Output the [x, y] coordinate of the center of the cell containing the given text.  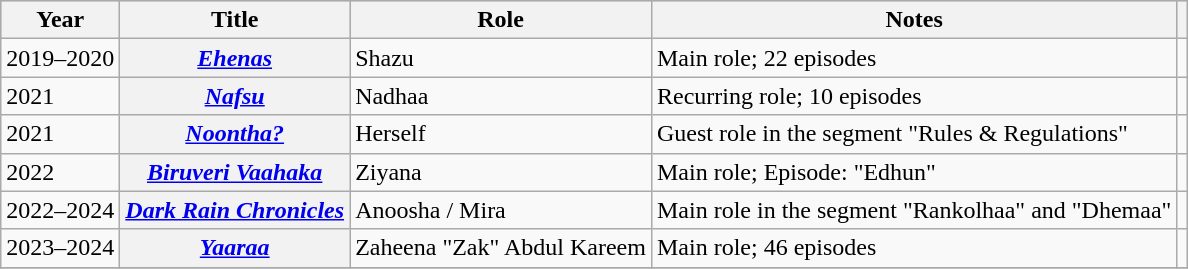
Biruveri Vaahaka [235, 172]
Main role; 22 episodes [914, 58]
2022 [60, 172]
2019–2020 [60, 58]
Zaheena "Zak" Abdul Kareem [501, 248]
Role [501, 20]
2022–2024 [60, 210]
Title [235, 20]
Nafsu [235, 96]
Recurring role; 10 episodes [914, 96]
Ziyana [501, 172]
Shazu [501, 58]
Notes [914, 20]
Main role in the segment "Rankolhaa" and "Dhemaa" [914, 210]
2023–2024 [60, 248]
Anoosha / Mira [501, 210]
Yaaraa [235, 248]
Herself [501, 134]
Nadhaa [501, 96]
Dark Rain Chronicles [235, 210]
Main role; 46 episodes [914, 248]
Main role; Episode: "Edhun" [914, 172]
Year [60, 20]
Noontha? [235, 134]
Ehenas [235, 58]
Guest role in the segment "Rules & Regulations" [914, 134]
